From the cell containing the given text, extract its center point as (x, y) coordinate. 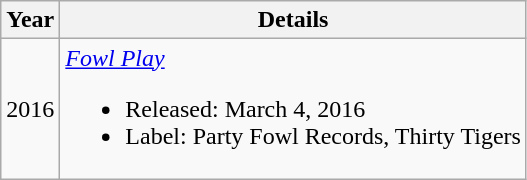
Details (294, 20)
Year (30, 20)
Fowl PlayReleased: March 4, 2016Label: Party Fowl Records, Thirty Tigers (294, 109)
2016 (30, 109)
